Scan for the cell matching the given text and deliver its [x, y] coordinate at center. 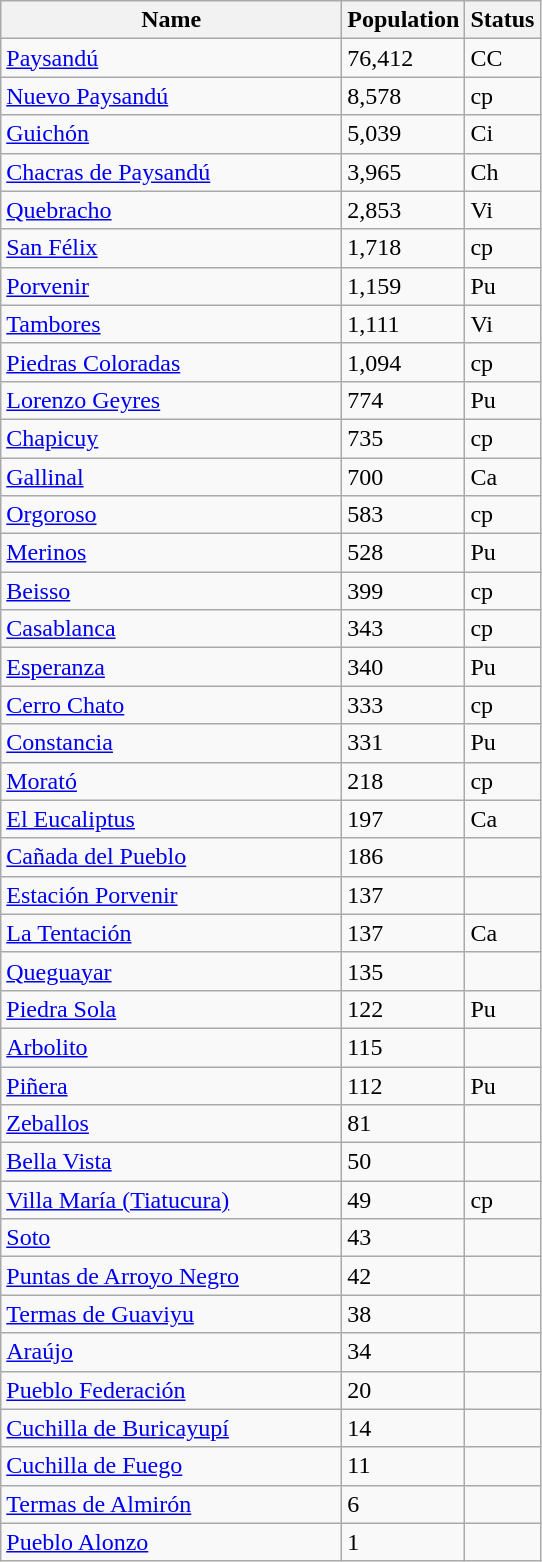
Arbolito [172, 1047]
340 [404, 667]
Cuchilla de Buricayupí [172, 1428]
CC [502, 58]
1,094 [404, 362]
Gallinal [172, 477]
Casablanca [172, 629]
Lorenzo Geyres [172, 400]
Piedra Sola [172, 1009]
135 [404, 971]
Merinos [172, 553]
1,718 [404, 248]
34 [404, 1352]
11 [404, 1466]
528 [404, 553]
Cuchilla de Fuego [172, 1466]
774 [404, 400]
42 [404, 1276]
Nuevo Paysandú [172, 96]
Ch [502, 172]
343 [404, 629]
Paysandú [172, 58]
20 [404, 1390]
Name [172, 20]
Queguayar [172, 971]
38 [404, 1314]
Esperanza [172, 667]
Piñera [172, 1085]
3,965 [404, 172]
Guichón [172, 134]
El Eucaliptus [172, 819]
Quebracho [172, 210]
Chacras de Paysandú [172, 172]
Constancia [172, 743]
122 [404, 1009]
14 [404, 1428]
Pueblo Federación [172, 1390]
735 [404, 438]
218 [404, 781]
8,578 [404, 96]
197 [404, 819]
Estación Porvenir [172, 895]
331 [404, 743]
San Félix [172, 248]
Piedras Coloradas [172, 362]
La Tentación [172, 933]
Cerro Chato [172, 705]
1,159 [404, 286]
Villa María (Tiatucura) [172, 1200]
Termas de Guaviyu [172, 1314]
115 [404, 1047]
186 [404, 857]
583 [404, 515]
Status [502, 20]
333 [404, 705]
Population [404, 20]
Termas de Almirón [172, 1504]
Porvenir [172, 286]
399 [404, 591]
Soto [172, 1238]
2,853 [404, 210]
49 [404, 1200]
50 [404, 1162]
1,111 [404, 324]
5,039 [404, 134]
Beisso [172, 591]
1 [404, 1542]
Zeballos [172, 1124]
Araújo [172, 1352]
Ci [502, 134]
6 [404, 1504]
700 [404, 477]
43 [404, 1238]
112 [404, 1085]
Pueblo Alonzo [172, 1542]
Cañada del Pueblo [172, 857]
76,412 [404, 58]
Bella Vista [172, 1162]
Morató [172, 781]
Puntas de Arroyo Negro [172, 1276]
Chapicuy [172, 438]
Orgoroso [172, 515]
Tambores [172, 324]
81 [404, 1124]
